Extract the (X, Y) coordinate from the center of the cell holding the provided text.  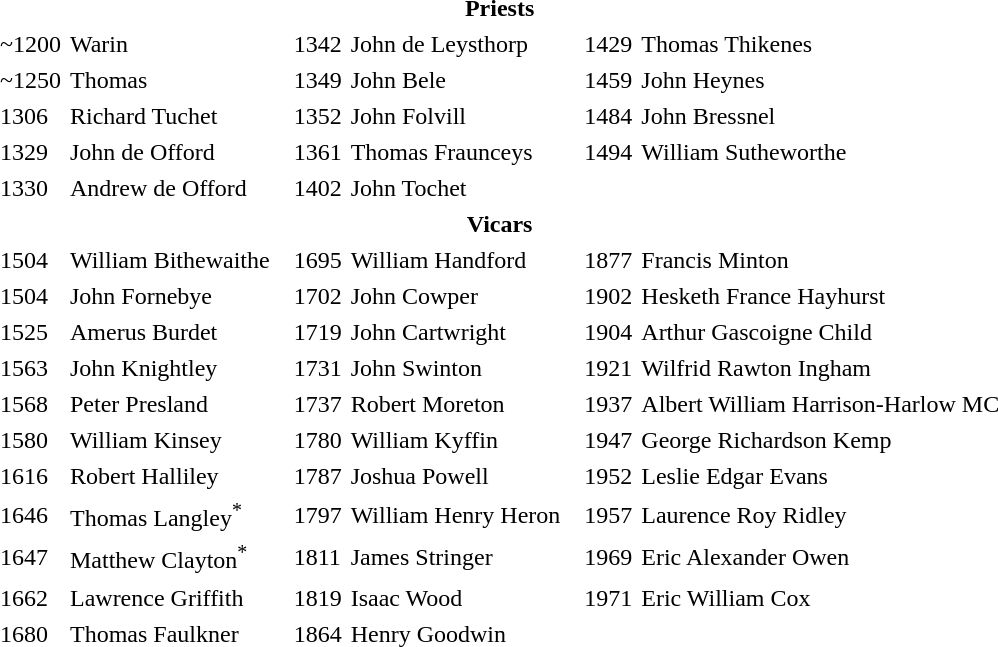
John Cartwright (456, 332)
John Knightley (170, 368)
1921 (608, 368)
1352 (318, 116)
William Bithewaithe (170, 260)
1731 (318, 368)
1494 (608, 152)
1349 (318, 80)
Joshua Powell (456, 476)
Thomas (170, 80)
William Handford (456, 260)
Richard Tuchet (170, 116)
1429 (608, 44)
1361 (318, 152)
Thomas Langley* (170, 516)
1902 (608, 296)
John Folvill (456, 116)
1695 (318, 260)
Thomas Fraunceys (456, 152)
1904 (608, 332)
John Tochet (456, 188)
1947 (608, 440)
Isaac Wood (456, 598)
James Stringer (456, 558)
1719 (318, 332)
Matthew Clayton* (170, 558)
1957 (608, 516)
1819 (318, 598)
Warin (170, 44)
Lawrence Griffith (170, 598)
John de Offord (170, 152)
1797 (318, 516)
1969 (608, 558)
1702 (318, 296)
1811 (318, 558)
1971 (608, 598)
1877 (608, 260)
Robert Moreton (456, 404)
1937 (608, 404)
Andrew de Offord (170, 188)
William Kinsey (170, 440)
John de Leysthorp (456, 44)
Amerus Burdet (170, 332)
1459 (608, 80)
1402 (318, 188)
1787 (318, 476)
1737 (318, 404)
John Fornebye (170, 296)
John Cowper (456, 296)
Peter Presland (170, 404)
1342 (318, 44)
1780 (318, 440)
1952 (608, 476)
William Kyffin (456, 440)
Robert Halliley (170, 476)
John Swinton (456, 368)
William Henry Heron (456, 516)
John Bele (456, 80)
1484 (608, 116)
